Search for the cell housing the specified text and yield its (x, y) center coordinate. 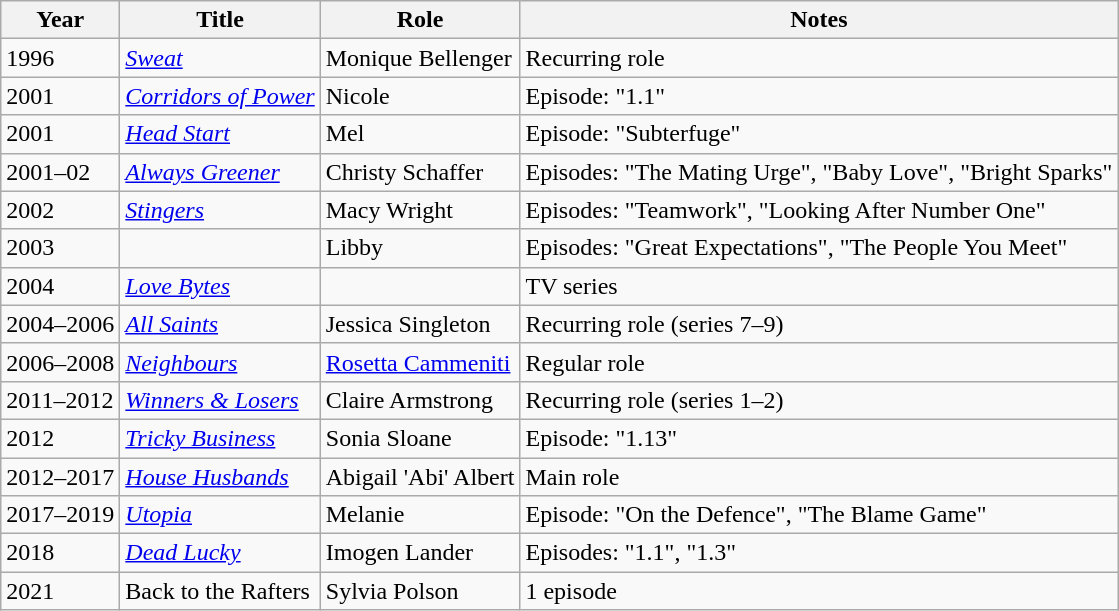
Sonia Sloane (420, 438)
TV series (819, 286)
Head Start (220, 134)
Winners & Losers (220, 400)
Imogen Lander (420, 553)
Utopia (220, 515)
Dead Lucky (220, 553)
Claire Armstrong (420, 400)
2017–2019 (60, 515)
All Saints (220, 324)
1 episode (819, 591)
Episode: "On the Defence", "The Blame Game" (819, 515)
Recurring role (819, 58)
Back to the Rafters (220, 591)
2018 (60, 553)
Nicole (420, 96)
Episodes: "1.1", "1.3" (819, 553)
Abigail 'Abi' Albert (420, 477)
2001–02 (60, 172)
Episode: "Subterfuge" (819, 134)
Jessica Singleton (420, 324)
2004 (60, 286)
Regular role (819, 362)
Notes (819, 20)
2002 (60, 210)
Monique Bellenger (420, 58)
Year (60, 20)
House Husbands (220, 477)
Episodes: "The Mating Urge", "Baby Love", "Bright Sparks" (819, 172)
2006–2008 (60, 362)
Title (220, 20)
1996 (60, 58)
Mel (420, 134)
Recurring role (series 1–2) (819, 400)
2011–2012 (60, 400)
Episodes: "Great Expectations", "The People You Meet" (819, 248)
Recurring role (series 7–9) (819, 324)
Role (420, 20)
2012 (60, 438)
Episode: "1.1" (819, 96)
Libby (420, 248)
Always Greener (220, 172)
Neighbours (220, 362)
2003 (60, 248)
Tricky Business (220, 438)
Episode: "1.13" (819, 438)
Sweat (220, 58)
Corridors of Power (220, 96)
Stingers (220, 210)
2012–2017 (60, 477)
Love Bytes (220, 286)
Christy Schaffer (420, 172)
Episodes: "Teamwork", "Looking After Number One" (819, 210)
Rosetta Cammeniti (420, 362)
Macy Wright (420, 210)
Sylvia Polson (420, 591)
Melanie (420, 515)
2021 (60, 591)
Main role (819, 477)
2004–2006 (60, 324)
